Provide the (x, y) coordinate of the cell's center where the given text is located.  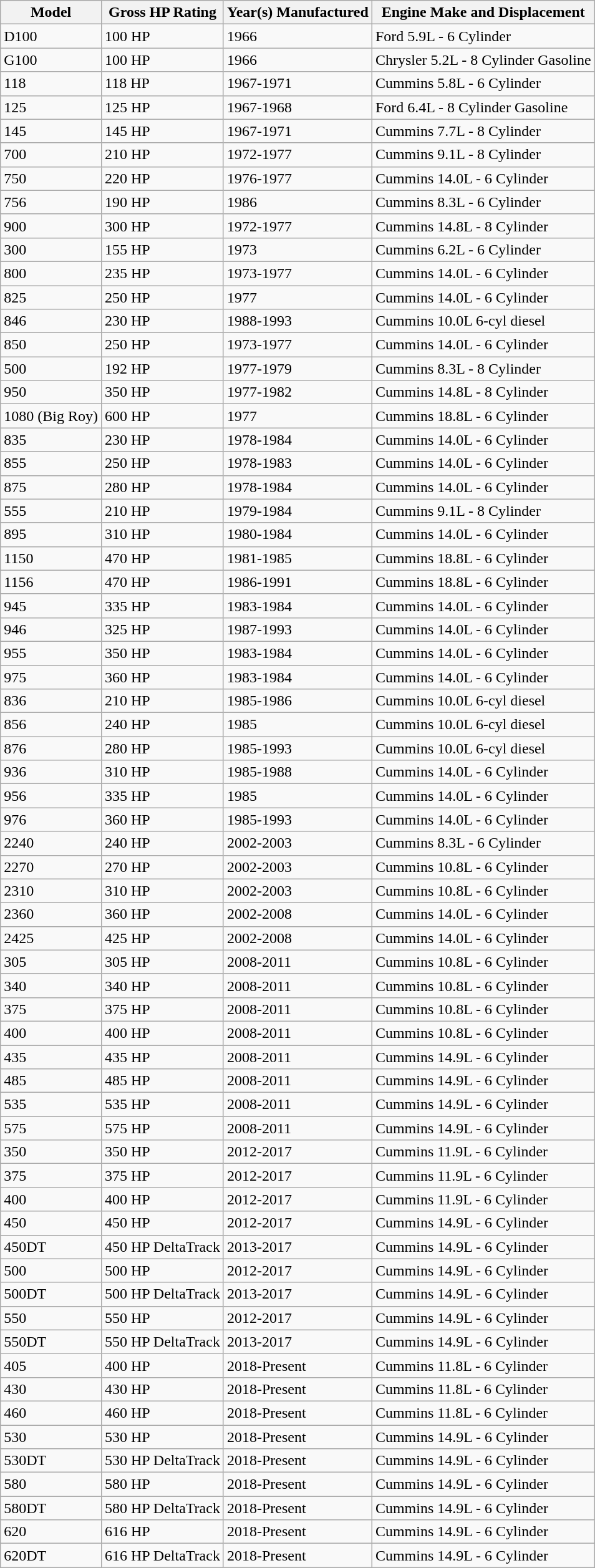
750 (51, 178)
936 (51, 772)
846 (51, 321)
895 (51, 535)
Cummins 8.3L - 8 Cylinder (483, 369)
1981-1985 (297, 558)
875 (51, 487)
1978-1983 (297, 463)
305 HP (162, 962)
Ford 5.9L - 6 Cylinder (483, 36)
340 (51, 985)
2270 (51, 867)
220 HP (162, 178)
550DT (51, 1342)
435 (51, 1057)
1980-1984 (297, 535)
118 HP (162, 84)
1156 (51, 582)
550 (51, 1318)
855 (51, 463)
1987-1993 (297, 629)
1967-1968 (297, 107)
580 (51, 1484)
145 (51, 131)
145 HP (162, 131)
1080 (Big Roy) (51, 416)
235 HP (162, 273)
975 (51, 677)
976 (51, 820)
340 HP (162, 985)
500 HP DeltaTrack (162, 1294)
305 (51, 962)
350 (51, 1152)
270 HP (162, 867)
118 (51, 84)
Cummins 6.2L - 6 Cylinder (483, 249)
125 (51, 107)
1150 (51, 558)
460 HP (162, 1413)
1985-1988 (297, 772)
600 HP (162, 416)
575 (51, 1128)
Gross HP Rating (162, 12)
550 HP (162, 1318)
945 (51, 606)
856 (51, 725)
580 HP (162, 1484)
800 (51, 273)
555 (51, 511)
1976-1977 (297, 178)
955 (51, 653)
450 HP (162, 1223)
125 HP (162, 107)
Engine Make and Displacement (483, 12)
G100 (51, 60)
535 (51, 1105)
620 (51, 1532)
Model (51, 12)
2240 (51, 843)
430 (51, 1389)
300 HP (162, 226)
1977-1979 (297, 369)
900 (51, 226)
405 (51, 1365)
325 HP (162, 629)
530 HP DeltaTrack (162, 1461)
485 HP (162, 1081)
500 HP (162, 1270)
575 HP (162, 1128)
620DT (51, 1556)
530 HP (162, 1436)
2360 (51, 914)
535 HP (162, 1105)
Ford 6.4L - 8 Cylinder Gasoline (483, 107)
190 HP (162, 202)
Cummins 5.8L - 6 Cylinder (483, 84)
946 (51, 629)
1977-1982 (297, 392)
700 (51, 155)
2310 (51, 891)
1986 (297, 202)
1988-1993 (297, 321)
485 (51, 1081)
1979-1984 (297, 511)
1973 (297, 249)
450 HP DeltaTrack (162, 1247)
Cummins 7.7L - 8 Cylinder (483, 131)
825 (51, 298)
1985-1986 (297, 701)
2425 (51, 938)
616 HP DeltaTrack (162, 1556)
460 (51, 1413)
300 (51, 249)
450DT (51, 1247)
192 HP (162, 369)
1986-1991 (297, 582)
616 HP (162, 1532)
756 (51, 202)
155 HP (162, 249)
836 (51, 701)
950 (51, 392)
530DT (51, 1461)
Chrysler 5.2L - 8 Cylinder Gasoline (483, 60)
430 HP (162, 1389)
835 (51, 440)
Year(s) Manufactured (297, 12)
876 (51, 748)
435 HP (162, 1057)
956 (51, 796)
450 (51, 1223)
550 HP DeltaTrack (162, 1342)
530 (51, 1436)
500DT (51, 1294)
580DT (51, 1508)
425 HP (162, 938)
580 HP DeltaTrack (162, 1508)
850 (51, 345)
D100 (51, 36)
